Identify which cell holds the provided text, then report its (x, y) central coordinate. 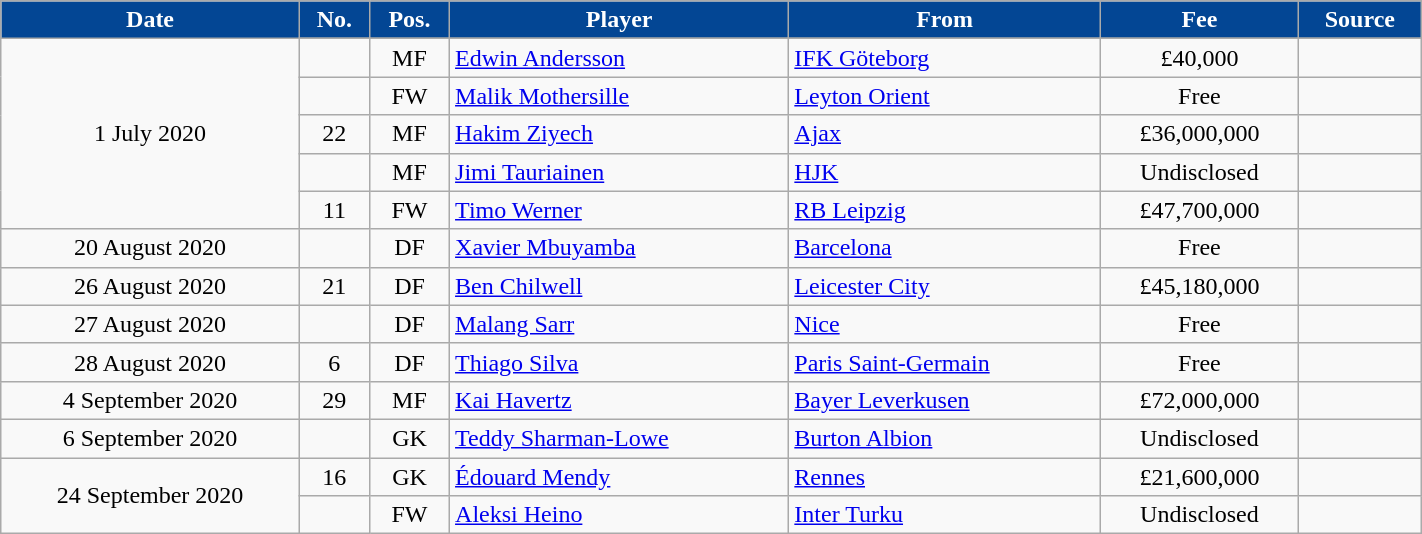
Thiago Silva (620, 362)
Barcelona (945, 248)
29 (334, 400)
6 September 2020 (150, 438)
6 (334, 362)
20 August 2020 (150, 248)
No. (334, 20)
£40,000 (1199, 58)
Edwin Andersson (620, 58)
Kai Havertz (620, 400)
21 (334, 286)
16 (334, 477)
£45,180,000 (1199, 286)
From (945, 20)
Bayer Leverkusen (945, 400)
Jimi Tauriainen (620, 172)
Malik Mothersille (620, 96)
Burton Albion (945, 438)
28 August 2020 (150, 362)
Teddy Sharman-Lowe (620, 438)
Paris Saint-Germain (945, 362)
£21,600,000 (1199, 477)
Fee (1199, 20)
Ben Chilwell (620, 286)
HJK (945, 172)
£36,000,000 (1199, 134)
27 August 2020 (150, 324)
Pos. (409, 20)
£72,000,000 (1199, 400)
Timo Werner (620, 210)
Hakim Ziyech (620, 134)
Rennes (945, 477)
Aleksi Heino (620, 515)
Leyton Orient (945, 96)
Nice (945, 324)
Date (150, 20)
24 September 2020 (150, 496)
Player (620, 20)
11 (334, 210)
Édouard Mendy (620, 477)
Malang Sarr (620, 324)
Leicester City (945, 286)
1 July 2020 (150, 134)
4 September 2020 (150, 400)
Ajax (945, 134)
£47,700,000 (1199, 210)
Inter Turku (945, 515)
IFK Göteborg (945, 58)
RB Leipzig (945, 210)
Xavier Mbuyamba (620, 248)
Source (1360, 20)
26 August 2020 (150, 286)
22 (334, 134)
